Find where the given text appears and provide that cell's center as [x, y] coordinate. 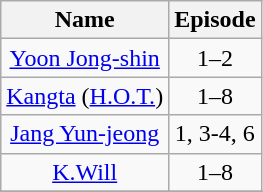
K.Will [85, 172]
Jang Yun-jeong [85, 134]
Episode [215, 20]
1, 3-4, 6 [215, 134]
Name [85, 20]
Yoon Jong-shin [85, 58]
1–2 [215, 58]
Kangta (H.O.T.) [85, 96]
